From the cell containing the given text, extract its center point as (X, Y) coordinate. 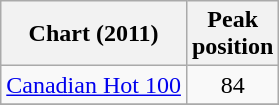
Canadian Hot 100 (94, 85)
Peakposition (232, 34)
84 (232, 85)
Chart (2011) (94, 34)
